Capture the cell that displays the provided text and extract its (x, y) central coordinate. 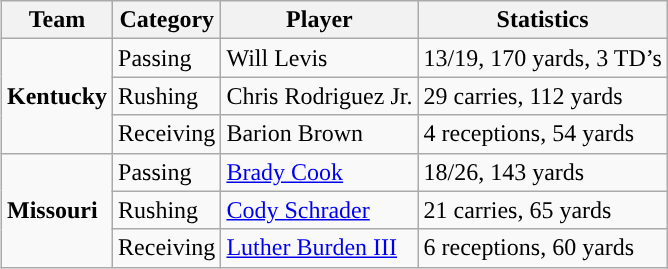
Category (167, 20)
Cody Schrader (320, 210)
29 carries, 112 yards (542, 96)
Barion Brown (320, 134)
Brady Cook (320, 172)
Player (320, 20)
4 receptions, 54 yards (542, 134)
Team (56, 20)
Luther Burden III (320, 248)
Statistics (542, 20)
Chris Rodriguez Jr. (320, 96)
18/26, 143 yards (542, 172)
6 receptions, 60 yards (542, 248)
Kentucky (56, 96)
13/19, 170 yards, 3 TD’s (542, 58)
Missouri (56, 210)
21 carries, 65 yards (542, 210)
Will Levis (320, 58)
